Identify which cell holds the provided text, then report its [x, y] central coordinate. 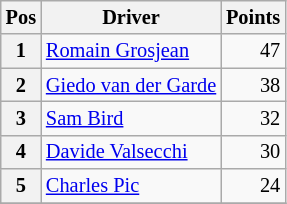
3 [21, 118]
Driver [131, 17]
Points [253, 17]
2 [21, 85]
24 [253, 186]
Pos [21, 17]
Giedo van der Garde [131, 85]
1 [21, 51]
Davide Valsecchi [131, 152]
Romain Grosjean [131, 51]
47 [253, 51]
32 [253, 118]
30 [253, 152]
4 [21, 152]
Sam Bird [131, 118]
5 [21, 186]
38 [253, 85]
Charles Pic [131, 186]
